Provide the [x, y] coordinate of the cell's center where the given text is located.  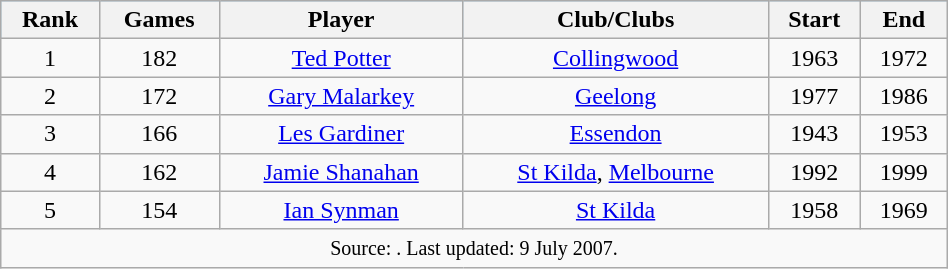
1963 [814, 58]
Player [341, 20]
1986 [904, 96]
1 [50, 58]
Les Gardiner [341, 134]
1953 [904, 134]
Games [159, 20]
4 [50, 172]
Jamie Shanahan [341, 172]
Essendon [616, 134]
Collingwood [616, 58]
1999 [904, 172]
Geelong [616, 96]
1943 [814, 134]
Rank [50, 20]
Club/Clubs [616, 20]
Source: . Last updated: 9 July 2007. [474, 248]
2 [50, 96]
Ian Synman [341, 210]
Gary Malarkey [341, 96]
172 [159, 96]
182 [159, 58]
Start [814, 20]
154 [159, 210]
End [904, 20]
1977 [814, 96]
162 [159, 172]
1969 [904, 210]
St Kilda, Melbourne [616, 172]
1992 [814, 172]
3 [50, 134]
166 [159, 134]
Ted Potter [341, 58]
5 [50, 210]
1958 [814, 210]
1972 [904, 58]
St Kilda [616, 210]
